Identify which cell holds the provided text, then report its [X, Y] central coordinate. 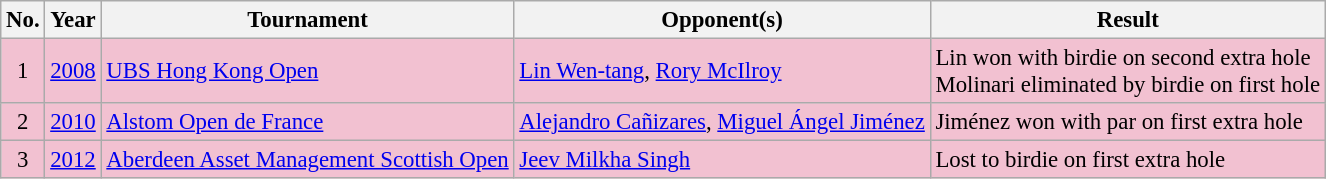
3 [23, 160]
1 [23, 72]
Opponent(s) [722, 20]
Jeev Milkha Singh [722, 160]
2012 [73, 160]
Jiménez won with par on first extra hole [1128, 122]
Alejandro Cañizares, Miguel Ángel Jiménez [722, 122]
2 [23, 122]
No. [23, 20]
Aberdeen Asset Management Scottish Open [308, 160]
Year [73, 20]
2010 [73, 122]
Tournament [308, 20]
Lost to birdie on first extra hole [1128, 160]
Lin Wen-tang, Rory McIlroy [722, 72]
Alstom Open de France [308, 122]
Result [1128, 20]
2008 [73, 72]
UBS Hong Kong Open [308, 72]
Lin won with birdie on second extra holeMolinari eliminated by birdie on first hole [1128, 72]
